Detect which cell encompasses the target text, then output its [x, y] center coordinate. 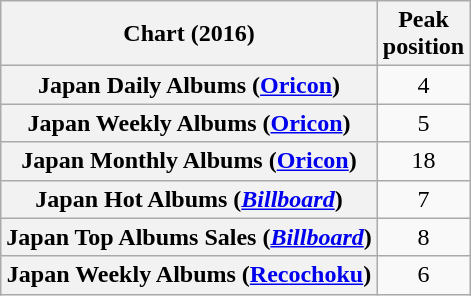
Peakposition [423, 34]
Japan Weekly Albums (Recochoku) [190, 275]
7 [423, 199]
Japan Hot Albums (Billboard) [190, 199]
Japan Monthly Albums (Oricon) [190, 161]
8 [423, 237]
Chart (2016) [190, 34]
4 [423, 85]
5 [423, 123]
Japan Top Albums Sales (Billboard) [190, 237]
Japan Weekly Albums (Oricon) [190, 123]
Japan Daily Albums (Oricon) [190, 85]
6 [423, 275]
18 [423, 161]
